Extract the [x, y] coordinate from the center of the cell holding the provided text.  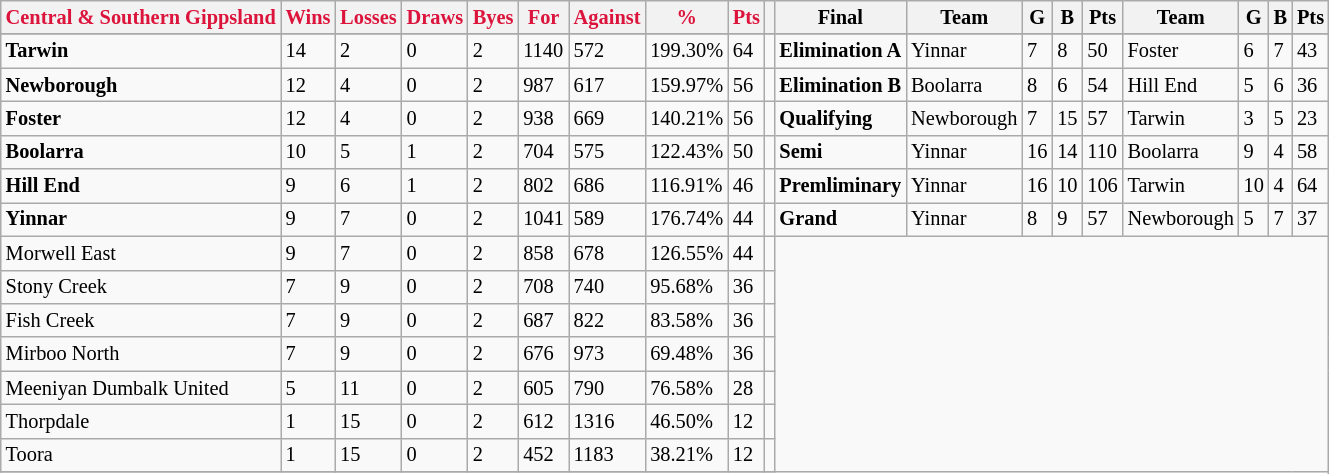
612 [543, 421]
Draws [435, 17]
669 [608, 118]
802 [543, 186]
46.50% [686, 421]
37 [1310, 219]
11 [368, 388]
858 [543, 253]
Premliminary [841, 186]
575 [608, 152]
Meeniyan Dumbalk United [141, 388]
54 [1102, 85]
589 [608, 219]
740 [608, 287]
Losses [368, 17]
Mirboo North [141, 354]
For [543, 17]
3 [1254, 118]
76.58% [686, 388]
938 [543, 118]
Final [841, 17]
Central & Southern Gippsland [141, 17]
95.68% [686, 287]
704 [543, 152]
987 [543, 85]
687 [543, 320]
110 [1102, 152]
69.48% [686, 354]
572 [608, 51]
159.97% [686, 85]
1041 [543, 219]
58 [1310, 152]
Qualifying [841, 118]
1183 [608, 455]
23 [1310, 118]
106 [1102, 186]
973 [608, 354]
140.21% [686, 118]
790 [608, 388]
678 [608, 253]
1316 [608, 421]
Byes [493, 17]
199.30% [686, 51]
38.21% [686, 455]
676 [543, 354]
126.55% [686, 253]
Semi [841, 152]
Fish Creek [141, 320]
Grand [841, 219]
605 [543, 388]
176.74% [686, 219]
Elimination B [841, 85]
Wins [308, 17]
116.91% [686, 186]
Stony Creek [141, 287]
452 [543, 455]
83.58% [686, 320]
Thorpdale [141, 421]
708 [543, 287]
617 [608, 85]
122.43% [686, 152]
46 [746, 186]
Toora [141, 455]
Against [608, 17]
Morwell East [141, 253]
% [686, 17]
43 [1310, 51]
822 [608, 320]
28 [746, 388]
Elimination A [841, 51]
1140 [543, 51]
686 [608, 186]
